Scan for the cell matching the given text and deliver its [X, Y] coordinate at center. 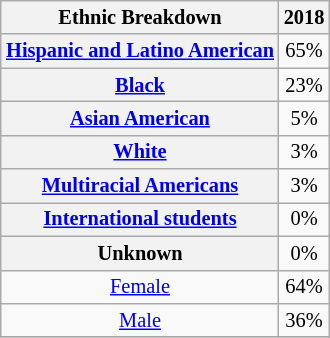
2018 [304, 18]
23% [304, 85]
Multiracial Americans [140, 186]
36% [304, 321]
Ethnic Breakdown [140, 18]
White [140, 152]
Black [140, 85]
5% [304, 119]
64% [304, 287]
Male [140, 321]
Female [140, 287]
International students [140, 220]
Hispanic and Latino American [140, 51]
Asian American [140, 119]
Unknown [140, 253]
65% [304, 51]
